Determine the (x, y) coordinate at the center of the cell enclosing the given text.  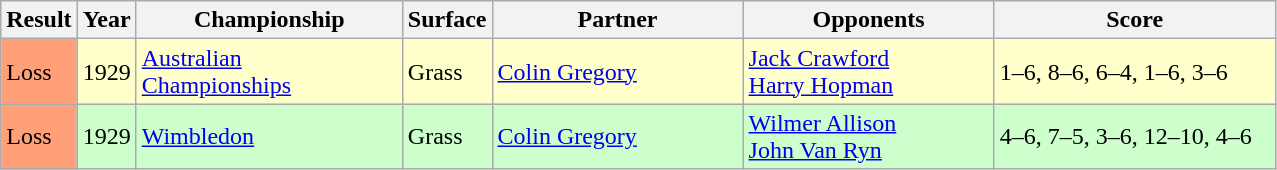
Year (106, 20)
Wimbledon (269, 136)
Australian Championships (269, 72)
1–6, 8–6, 6–4, 1–6, 3–6 (1134, 72)
Jack Crawford Harry Hopman (868, 72)
Championship (269, 20)
Partner (618, 20)
Opponents (868, 20)
Surface (447, 20)
Result (39, 20)
4–6, 7–5, 3–6, 12–10, 4–6 (1134, 136)
Wilmer Allison John Van Ryn (868, 136)
Score (1134, 20)
